Locate the cell with the specified text and output its (X, Y) center coordinate. 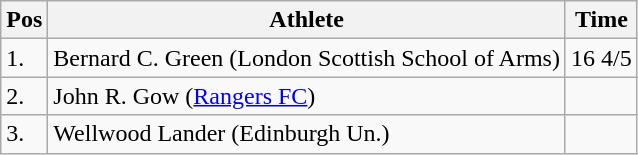
Pos (24, 20)
1. (24, 58)
16 4/5 (601, 58)
Time (601, 20)
3. (24, 134)
John R. Gow (Rangers FC) (307, 96)
Bernard C. Green (London Scottish School of Arms) (307, 58)
Wellwood Lander (Edinburgh Un.) (307, 134)
Athlete (307, 20)
2. (24, 96)
